Return the (X, Y) coordinate for the center point of the cell that contains the specified text.  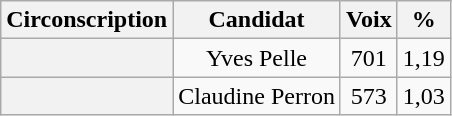
701 (368, 58)
1,03 (424, 96)
Yves Pelle (257, 58)
Circonscription (87, 20)
1,19 (424, 58)
Claudine Perron (257, 96)
Candidat (257, 20)
% (424, 20)
573 (368, 96)
Voix (368, 20)
